Extract the [X, Y] coordinate from the center of the cell holding the provided text.  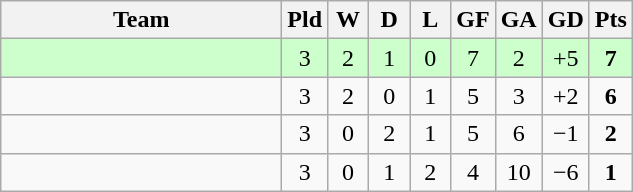
Pld [305, 20]
GD [566, 20]
10 [518, 172]
Pts [610, 20]
4 [473, 172]
L [430, 20]
+5 [566, 58]
GF [473, 20]
D [390, 20]
+2 [566, 96]
Team [142, 20]
W [348, 20]
−1 [566, 134]
GA [518, 20]
−6 [566, 172]
